Return (x, y) of the center of cell containing provided text 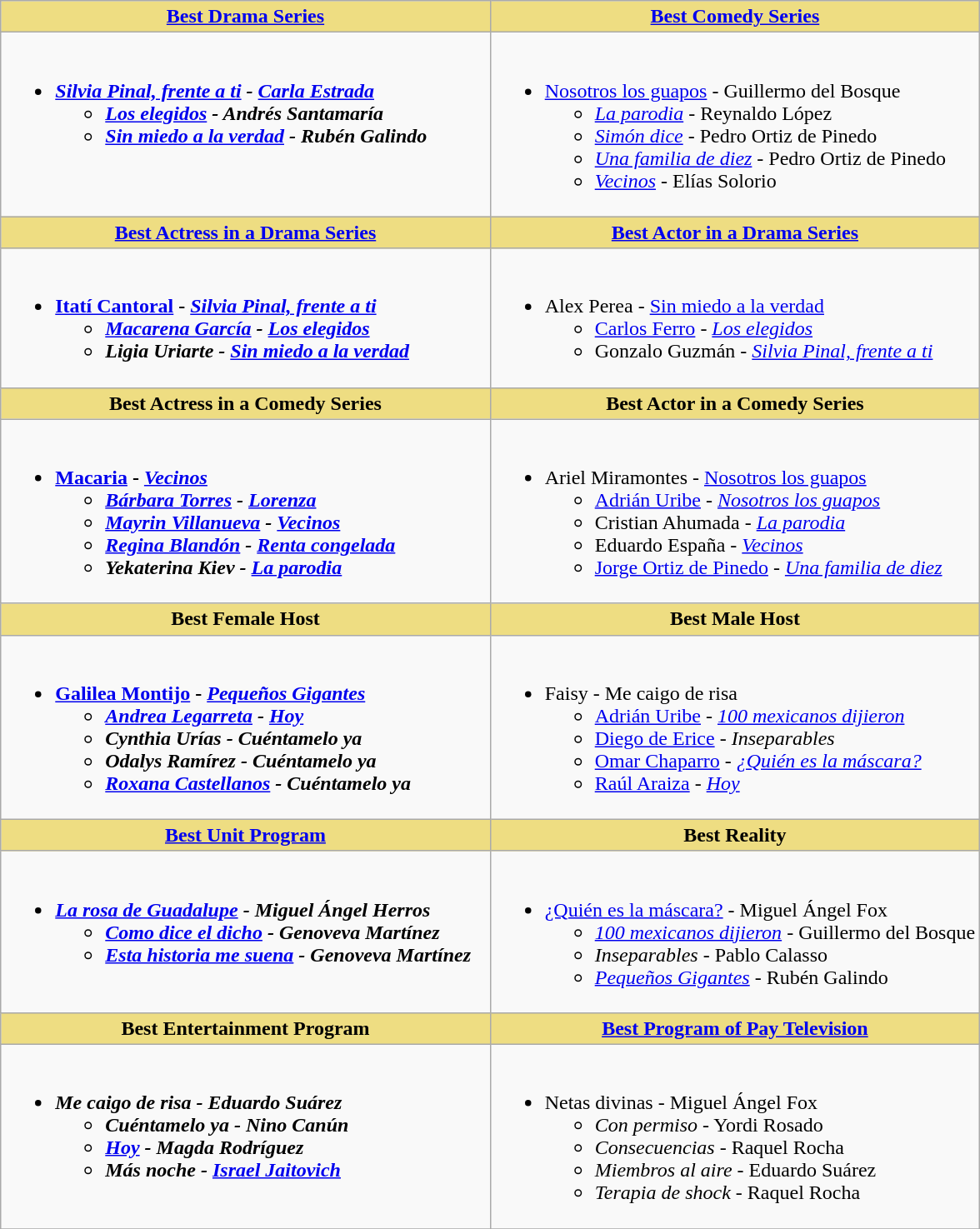
Best Entertainment Program (245, 1028)
Faisy - Me caigo de risaAdrián Uribe - 100 mexicanos dijieronDiego de Erice - InseparablesOmar Chaparro - ¿Quién es la máscara?Raúl Araiza - Hoy (735, 727)
Me caigo de risa - Eduardo SuárezCuéntamelo ya - Nino CanúnHoy - Magda RodríguezMás noche - Israel Jaitovich (245, 1137)
Best Unit Program (245, 835)
Best Reality (735, 835)
Macaria - VecinosBárbara Torres - LorenzaMayrin Villanueva - VecinosRegina Blandón - Renta congeladaYekaterina Kiev - La parodia (245, 512)
Best Actress in a Comedy Series (245, 403)
Best Drama Series (245, 17)
Best Actor in a Drama Series (735, 232)
Silvia Pinal, frente a ti - Carla EstradaLos elegidos - Andrés SantamaríaSin miedo a la verdad - Rubén Galindo (245, 125)
Best Actress in a Drama Series (245, 232)
La rosa de Guadalupe - Miguel Ángel HerrosComo dice el dicho - Genoveva MartínezEsta historia me suena - Genoveva Martínez (245, 932)
Best Comedy Series (735, 17)
Best Program of Pay Television (735, 1028)
Best Female Host (245, 619)
Best Actor in a Comedy Series (735, 403)
Itatí Cantoral - Silvia Pinal, frente a tiMacarena García - Los elegidosLigia Uriarte - Sin miedo a la verdad (245, 318)
Best Male Host (735, 619)
¿Quién es la máscara? - Miguel Ángel Fox100 mexicanos dijieron - Guillermo del BosqueInseparables - Pablo CalassoPequeños Gigantes - Rubén Galindo (735, 932)
Alex Perea - Sin miedo a la verdadCarlos Ferro - Los elegidosGonzalo Guzmán - Silvia Pinal, frente a ti (735, 318)
